Search for the cell housing the specified text and yield its [x, y] center coordinate. 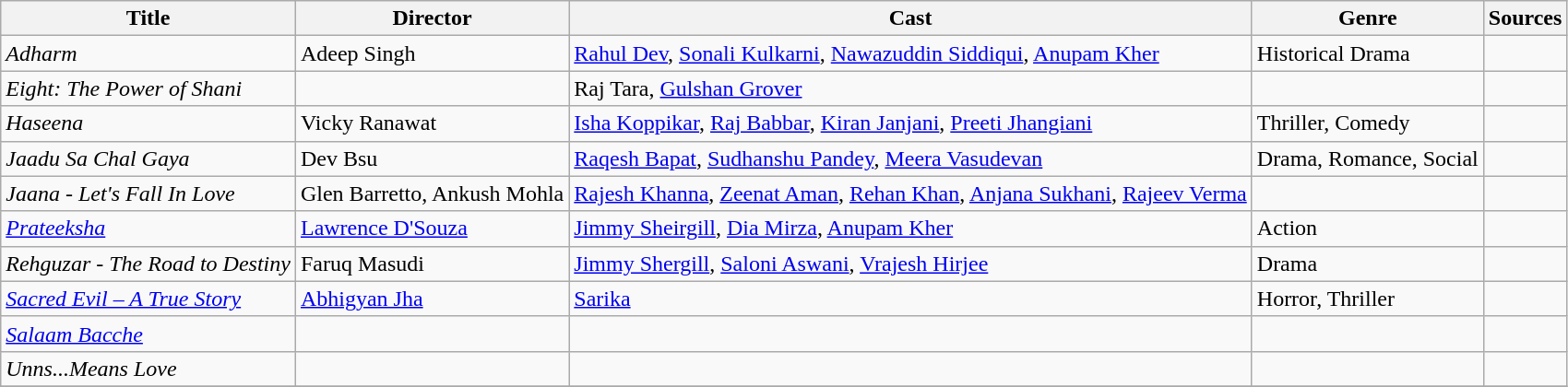
Director [432, 18]
Jimmy Shergill, Saloni Aswani, Vrajesh Hirjee [910, 264]
Sarika [910, 299]
Unns...Means Love [148, 369]
Sources [1526, 18]
Eight: The Power of Shani [148, 88]
Title [148, 18]
Rajesh Khanna, Zeenat Aman, Rehan Khan, Anjana Sukhani, Rajeev Verma [910, 193]
Jimmy Sheirgill, Dia Mirza, Anupam Kher [910, 229]
Adeep Singh [432, 53]
Salaam Bacche [148, 334]
Sacred Evil – A True Story [148, 299]
Rehguzar - The Road to Destiny [148, 264]
Dev Bsu [432, 158]
Rahul Dev, Sonali Kulkarni, Nawazuddin Siddiqui, Anupam Kher [910, 53]
Thriller, Comedy [1367, 123]
Genre [1367, 18]
Raqesh Bapat, Sudhanshu Pandey, Meera Vasudevan [910, 158]
Drama [1367, 264]
Drama, Romance, Social [1367, 158]
Cast [910, 18]
Action [1367, 229]
Adharm [148, 53]
Lawrence D'Souza [432, 229]
Raj Tara, Gulshan Grover [910, 88]
Prateeksha [148, 229]
Glen Barretto, Ankush Mohla [432, 193]
Haseena [148, 123]
Jaana - Let's Fall In Love [148, 193]
Faruq Masudi [432, 264]
Historical Drama [1367, 53]
Horror, Thriller [1367, 299]
Isha Koppikar, Raj Babbar, Kiran Janjani, Preeti Jhangiani [910, 123]
Jaadu Sa Chal Gaya [148, 158]
Abhigyan Jha [432, 299]
Vicky Ranawat [432, 123]
